Capture the cell that displays the provided text and extract its [x, y] central coordinate. 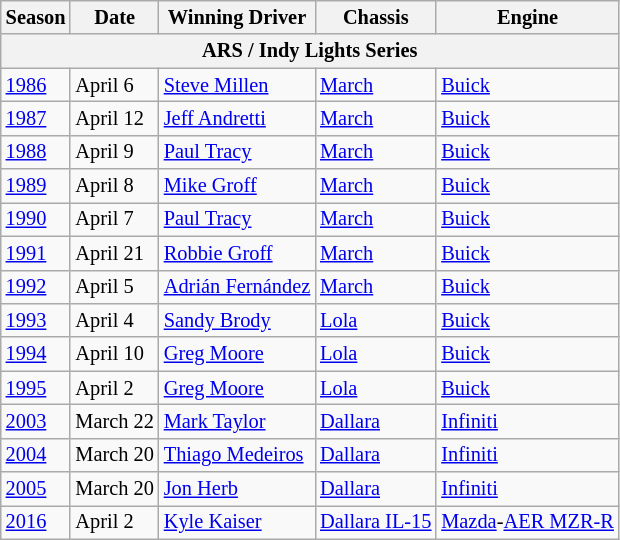
1994 [36, 354]
April 12 [114, 118]
April 8 [114, 186]
Winning Driver [237, 17]
Jeff Andretti [237, 118]
April 4 [114, 320]
April 10 [114, 354]
April 9 [114, 152]
April 21 [114, 253]
2003 [36, 421]
1995 [36, 388]
Jon Herb [237, 489]
2004 [36, 455]
Sandy Brody [237, 320]
Dallara IL-15 [376, 522]
Season [36, 17]
ARS / Indy Lights Series [310, 51]
Chassis [376, 17]
Engine [527, 17]
April 5 [114, 287]
1988 [36, 152]
Thiago Medeiros [237, 455]
Adrián Fernández [237, 287]
Robbie Groff [237, 253]
1986 [36, 85]
1991 [36, 253]
Mike Groff [237, 186]
Mark Taylor [237, 421]
2016 [36, 522]
1987 [36, 118]
Date [114, 17]
2005 [36, 489]
April 6 [114, 85]
Mazda-AER MZR-R [527, 522]
April 7 [114, 219]
1989 [36, 186]
Kyle Kaiser [237, 522]
1993 [36, 320]
March 22 [114, 421]
Steve Millen [237, 85]
1990 [36, 219]
1992 [36, 287]
